From the cell containing the given text, extract its center point as (x, y) coordinate. 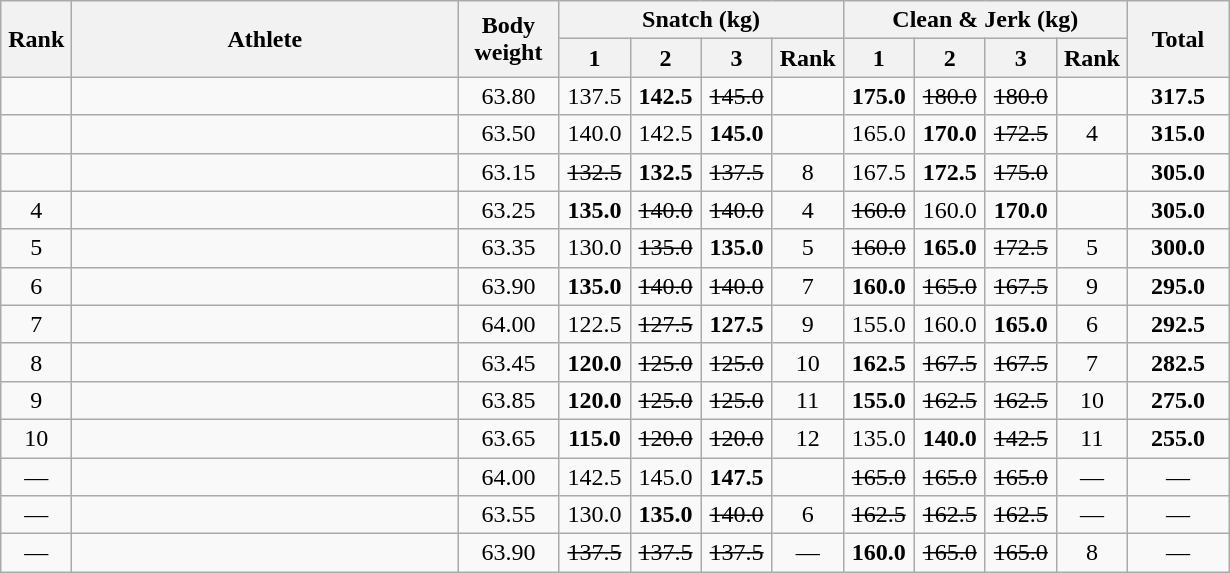
63.25 (508, 210)
Clean & Jerk (kg) (985, 20)
122.5 (594, 324)
317.5 (1178, 96)
63.80 (508, 96)
63.35 (508, 248)
63.85 (508, 400)
12 (808, 438)
Total (1178, 39)
315.0 (1178, 134)
Body weight (508, 39)
Snatch (kg) (701, 20)
115.0 (594, 438)
275.0 (1178, 400)
292.5 (1178, 324)
295.0 (1178, 286)
300.0 (1178, 248)
63.50 (508, 134)
63.55 (508, 515)
63.15 (508, 172)
255.0 (1178, 438)
63.65 (508, 438)
147.5 (736, 477)
282.5 (1178, 362)
Athlete (265, 39)
63.45 (508, 362)
